Identify which cell holds the provided text, then report its [X, Y] central coordinate. 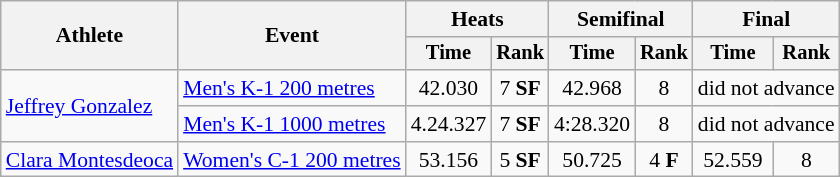
Semifinal [621, 19]
Jeffrey Gonzalez [90, 106]
Heats [478, 19]
Athlete [90, 36]
42.030 [449, 88]
Men's K-1 200 metres [292, 88]
Men's K-1 1000 metres [292, 124]
4.24.327 [449, 124]
Final [766, 19]
42.968 [592, 88]
4:28.320 [592, 124]
Event [292, 36]
